Detect which cell encompasses the target text, then output its [x, y] center coordinate. 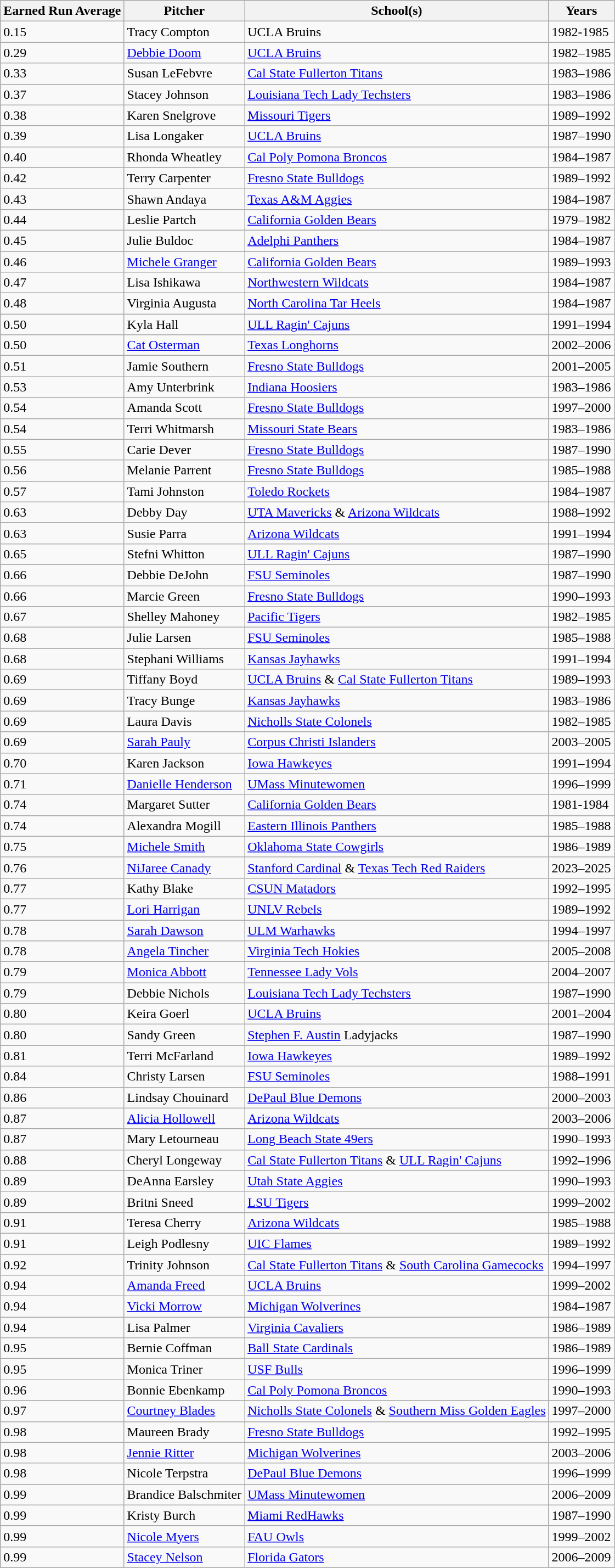
Danielle Henderson [184, 784]
0.88 [63, 1160]
1981-1984 [582, 805]
0.75 [63, 847]
Toledo Rockets [397, 491]
Adelphi Panthers [397, 240]
Jennie Ritter [184, 1453]
Rhonda Wheatley [184, 157]
Lindsay Chouinard [184, 1097]
1988–1992 [582, 512]
0.65 [63, 554]
Indiana Hoosiers [397, 387]
Brandice Balschmiter [184, 1494]
0.76 [63, 867]
Tiffany Boyd [184, 680]
0.38 [63, 115]
NiJaree Canady [184, 867]
Cal State Fullerton Titans & ULL Ragin' Cajuns [397, 1160]
Stacey Nelson [184, 1557]
Maureen Brady [184, 1432]
0.57 [63, 491]
Stefni Whitton [184, 554]
0.15 [63, 32]
2002–2006 [582, 345]
0.42 [63, 178]
0.48 [63, 304]
0.43 [63, 199]
Kyla Hall [184, 324]
Stacey Johnson [184, 94]
Amanda Scott [184, 408]
Shelley Mahoney [184, 617]
2023–2025 [582, 867]
Monica Abbott [184, 972]
0.84 [63, 1077]
Alicia Hollowell [184, 1118]
Utah State Aggies [397, 1181]
Teresa Cherry [184, 1223]
Oklahoma State Cowgirls [397, 847]
Cat Osterman [184, 345]
Karen Snelgrove [184, 115]
Virginia Cavaliers [397, 1328]
0.29 [63, 53]
Lori Harrigan [184, 909]
0.51 [63, 366]
Angela Tincher [184, 951]
Eastern Illinois Panthers [397, 826]
0.81 [63, 1056]
Julie Buldoc [184, 240]
Tennessee Lady Vols [397, 972]
Nicole Myers [184, 1536]
2003–2005 [582, 742]
2005–2008 [582, 951]
Years [582, 11]
Missouri State Bears [397, 429]
North Carolina Tar Heels [397, 304]
0.47 [63, 283]
2004–2007 [582, 972]
Lisa Longaker [184, 136]
0.86 [63, 1097]
UCLA Bruins & Cal State Fullerton Titans [397, 680]
Nicole Terpstra [184, 1474]
2001–2005 [582, 366]
Stanford Cardinal & Texas Tech Red Raiders [397, 867]
Keira Goerl [184, 1014]
Stephen F. Austin Ladyjacks [397, 1035]
0.33 [63, 74]
Sarah Pauly [184, 742]
Nicholls State Colonels [397, 721]
Shawn Andaya [184, 199]
Bernie Coffman [184, 1348]
Leigh Podlesny [184, 1244]
0.71 [63, 784]
Kristy Burch [184, 1515]
0.39 [63, 136]
Nicholls State Colonels & Southern Miss Golden Eagles [397, 1411]
0.44 [63, 220]
Pacific Tigers [397, 617]
Virginia Tech Hokies [397, 951]
Stephani Williams [184, 659]
Florida Gators [397, 1557]
UIC Flames [397, 1244]
Tracy Compton [184, 32]
Ball State Cardinals [397, 1348]
Michele Smith [184, 847]
1982-1985 [582, 32]
0.97 [63, 1411]
Pitcher [184, 11]
Jamie Southern [184, 366]
Northwestern Wildcats [397, 283]
0.70 [63, 763]
Bonnie Ebenkamp [184, 1390]
Missouri Tigers [397, 115]
Debbie Nichols [184, 993]
0.96 [63, 1390]
CSUN Matadors [397, 888]
Corpus Christi Islanders [397, 742]
Debby Day [184, 512]
0.37 [63, 94]
0.55 [63, 450]
1992–1996 [582, 1160]
DeAnna Earsley [184, 1181]
Cal State Fullerton Titans [397, 74]
Virginia Augusta [184, 304]
Julie Larsen [184, 638]
Vicki Morrow [184, 1307]
School(s) [397, 11]
Trinity Johnson [184, 1264]
UTA Mavericks & Arizona Wildcats [397, 512]
Courtney Blades [184, 1411]
Sandy Green [184, 1035]
USF Bulls [397, 1369]
Sarah Dawson [184, 931]
0.53 [63, 387]
Debbie DeJohn [184, 575]
0.45 [63, 240]
Mary Letourneau [184, 1139]
Cal State Fullerton Titans & South Carolina Gamecocks [397, 1264]
Terri Whitmarsh [184, 429]
Tami Johnston [184, 491]
1979–1982 [582, 220]
Christy Larsen [184, 1077]
Susan LeFebvre [184, 74]
Miami RedHawks [397, 1515]
Leslie Partch [184, 220]
Amanda Freed [184, 1286]
0.56 [63, 471]
Melanie Parrent [184, 471]
Terri McFarland [184, 1056]
Marcie Green [184, 596]
Lisa Ishikawa [184, 283]
Debbie Doom [184, 53]
Tracy Bunge [184, 701]
Long Beach State 49ers [397, 1139]
Michele Granger [184, 262]
1988–1991 [582, 1077]
Texas A&M Aggies [397, 199]
UNLV Rebels [397, 909]
Karen Jackson [184, 763]
Cheryl Longeway [184, 1160]
Lisa Palmer [184, 1328]
Kathy Blake [184, 888]
Britni Sneed [184, 1202]
0.46 [63, 262]
Terry Carpenter [184, 178]
Amy Unterbrink [184, 387]
FAU Owls [397, 1536]
Alexandra Mogill [184, 826]
2001–2004 [582, 1014]
Monica Triner [184, 1369]
2000–2003 [582, 1097]
ULM Warhawks [397, 931]
Margaret Sutter [184, 805]
Texas Longhorns [397, 345]
LSU Tigers [397, 1202]
Laura Davis [184, 721]
Carie Dever [184, 450]
Susie Parra [184, 533]
Earned Run Average [63, 11]
0.40 [63, 157]
0.92 [63, 1264]
0.67 [63, 617]
